Find where the given text appears and provide that cell's center as [x, y] coordinate. 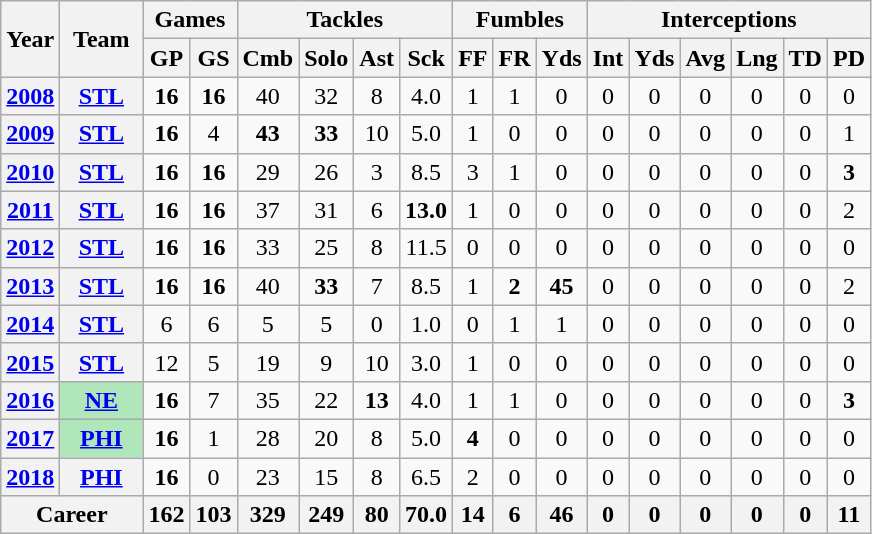
2011 [30, 210]
Cmb [268, 58]
22 [326, 400]
Solo [326, 58]
6.5 [426, 477]
28 [268, 438]
2012 [30, 248]
PD [848, 58]
23 [268, 477]
29 [268, 172]
Games [190, 20]
2008 [30, 96]
13.0 [426, 210]
2017 [30, 438]
Ast [377, 58]
3.0 [426, 362]
329 [268, 515]
Avg [706, 58]
13 [377, 400]
2010 [30, 172]
31 [326, 210]
NE [102, 400]
80 [377, 515]
GS [214, 58]
11 [848, 515]
32 [326, 96]
46 [562, 515]
2015 [30, 362]
249 [326, 515]
Tackles [345, 20]
20 [326, 438]
Career [72, 515]
2014 [30, 324]
2013 [30, 286]
2016 [30, 400]
Int [608, 58]
Fumbles [520, 20]
43 [268, 134]
15 [326, 477]
103 [214, 515]
1.0 [426, 324]
Sck [426, 58]
37 [268, 210]
Team [102, 39]
25 [326, 248]
12 [166, 362]
2018 [30, 477]
162 [166, 515]
TD [805, 58]
Lng [757, 58]
26 [326, 172]
70.0 [426, 515]
19 [268, 362]
Year [30, 39]
FR [514, 58]
FF [473, 58]
11.5 [426, 248]
45 [562, 286]
Interceptions [728, 20]
GP [166, 58]
9 [326, 362]
14 [473, 515]
35 [268, 400]
2009 [30, 134]
